Return (X, Y) of the center of cell containing provided text 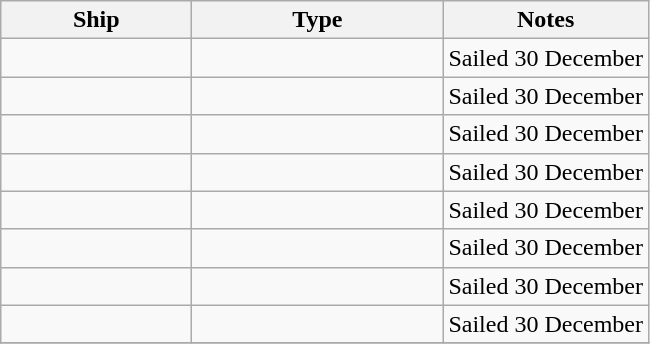
Ship (96, 20)
Notes (546, 20)
Type (318, 20)
